From the cell containing the given text, extract its center point as [x, y] coordinate. 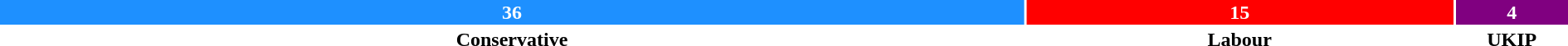
36 [512, 12]
4 [1512, 12]
15 [1239, 12]
